Find where the given text appears and provide that cell's center as (X, Y) coordinate. 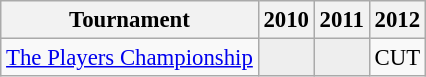
The Players Championship (130, 58)
CUT (397, 58)
Tournament (130, 20)
2012 (397, 20)
2010 (286, 20)
2011 (342, 20)
